Return (X, Y) of the center of cell containing provided text 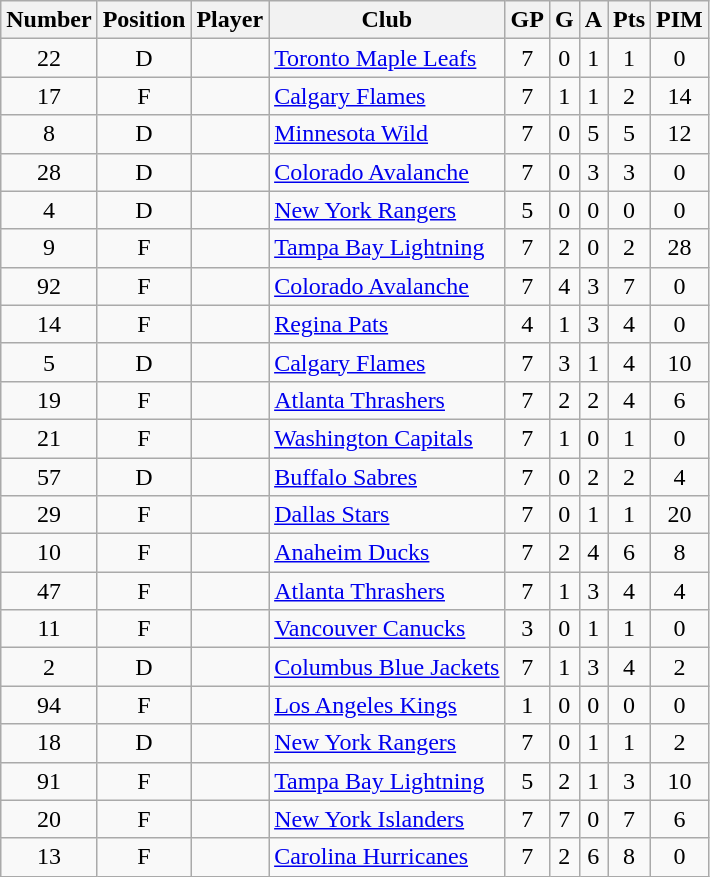
12 (680, 134)
11 (49, 629)
A (593, 20)
PIM (680, 20)
Toronto Maple Leafs (387, 58)
18 (49, 743)
Los Angeles Kings (387, 705)
21 (49, 438)
Carolina Hurricanes (387, 857)
Columbus Blue Jackets (387, 667)
New York Islanders (387, 819)
Buffalo Sabres (387, 477)
29 (49, 515)
Club (387, 20)
92 (49, 286)
Position (144, 20)
91 (49, 781)
Washington Capitals (387, 438)
19 (49, 400)
Player (230, 20)
GP (527, 20)
Pts (630, 20)
94 (49, 705)
Vancouver Canucks (387, 629)
17 (49, 96)
Number (49, 20)
Anaheim Ducks (387, 553)
57 (49, 477)
9 (49, 248)
47 (49, 591)
Regina Pats (387, 324)
G (564, 20)
22 (49, 58)
13 (49, 857)
Minnesota Wild (387, 134)
Dallas Stars (387, 515)
